Return [x, y] of the center of cell containing provided text 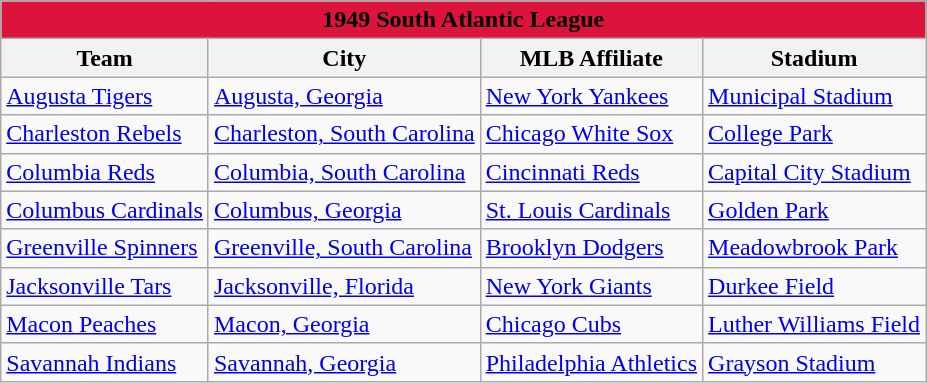
Jacksonville Tars [105, 286]
1949 South Atlantic League [464, 20]
Savannah, Georgia [344, 362]
Luther Williams Field [814, 324]
Greenville Spinners [105, 248]
Capital City Stadium [814, 172]
Macon, Georgia [344, 324]
Grayson Stadium [814, 362]
St. Louis Cardinals [591, 210]
Brooklyn Dodgers [591, 248]
Durkee Field [814, 286]
Jacksonville, Florida [344, 286]
New York Yankees [591, 96]
Meadowbrook Park [814, 248]
Golden Park [814, 210]
College Park [814, 134]
Municipal Stadium [814, 96]
Augusta, Georgia [344, 96]
Augusta Tigers [105, 96]
New York Giants [591, 286]
MLB Affiliate [591, 58]
Columbia, South Carolina [344, 172]
Chicago White Sox [591, 134]
Savannah Indians [105, 362]
Macon Peaches [105, 324]
Charleston, South Carolina [344, 134]
City [344, 58]
Stadium [814, 58]
Columbus Cardinals [105, 210]
Columbus, Georgia [344, 210]
Team [105, 58]
Cincinnati Reds [591, 172]
Philadelphia Athletics [591, 362]
Greenville, South Carolina [344, 248]
Chicago Cubs [591, 324]
Columbia Reds [105, 172]
Charleston Rebels [105, 134]
